Find where the given text appears and provide that cell's center as (X, Y) coordinate. 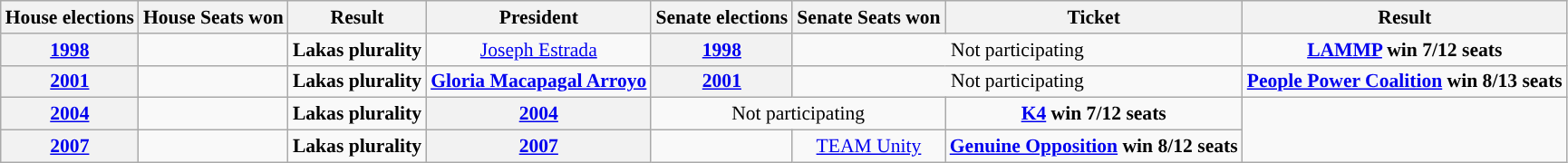
House Seats won (214, 17)
House elections (70, 17)
TEAM Unity (868, 147)
President (538, 17)
People Power Coalition win 8/13 seats (1405, 81)
Gloria Macapagal Arroyo (538, 81)
LAMMP win 7/12 seats (1405, 50)
Joseph Estrada (538, 50)
Ticket (1094, 17)
Senate elections (721, 17)
Senate Seats won (868, 17)
K4 win 7/12 seats (1094, 114)
Genuine Opposition win 8/12 seats (1094, 147)
